Detect which cell encompasses the target text, then output its (x, y) center coordinate. 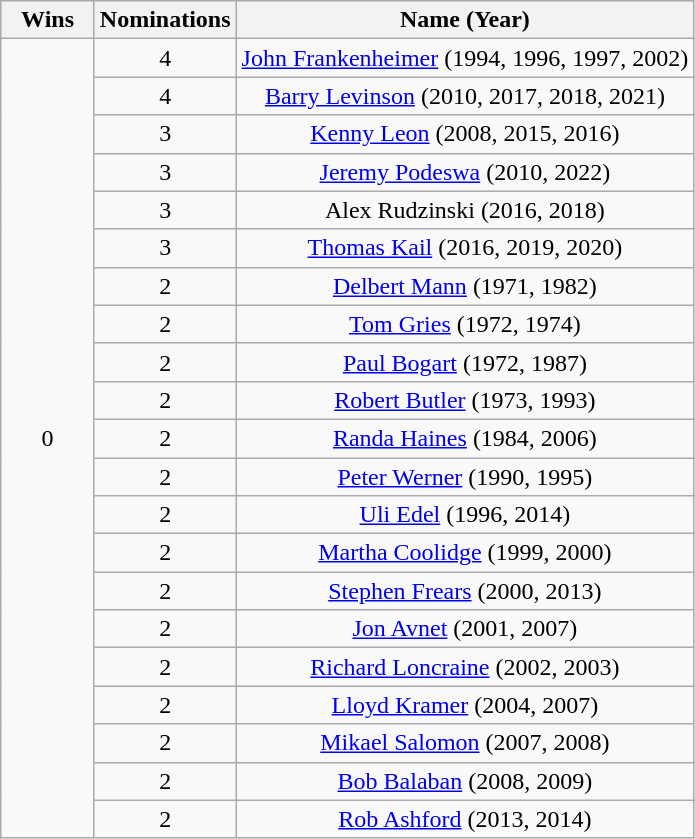
Barry Levinson (2010, 2017, 2018, 2021) (465, 96)
Nominations (165, 20)
0 (48, 438)
Mikael Salomon (2007, 2008) (465, 743)
Jeremy Podeswa (2010, 2022) (465, 172)
Peter Werner (1990, 1995) (465, 477)
Paul Bogart (1972, 1987) (465, 362)
Wins (48, 20)
Uli Edel (1996, 2014) (465, 515)
John Frankenheimer (1994, 1996, 1997, 2002) (465, 58)
Richard Loncraine (2002, 2003) (465, 667)
Alex Rudzinski (2016, 2018) (465, 210)
Lloyd Kramer (2004, 2007) (465, 705)
Randa Haines (1984, 2006) (465, 438)
Stephen Frears (2000, 2013) (465, 591)
Jon Avnet (2001, 2007) (465, 629)
Robert Butler (1973, 1993) (465, 400)
Bob Balaban (2008, 2009) (465, 781)
Delbert Mann (1971, 1982) (465, 286)
Name (Year) (465, 20)
Kenny Leon (2008, 2015, 2016) (465, 134)
Martha Coolidge (1999, 2000) (465, 553)
Rob Ashford (2013, 2014) (465, 819)
Tom Gries (1972, 1974) (465, 324)
Thomas Kail (2016, 2019, 2020) (465, 248)
